Scan for the cell matching the given text and deliver its (x, y) coordinate at center. 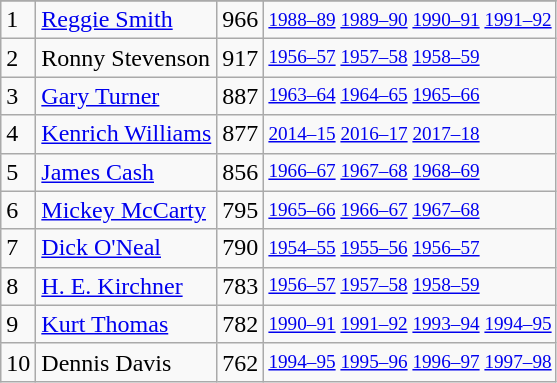
6 (18, 210)
782 (240, 324)
8 (18, 286)
856 (240, 172)
9 (18, 324)
4 (18, 134)
Kurt Thomas (126, 324)
1966–67 1967–68 1968–69 (410, 172)
1954–55 1955–56 1956–57 (410, 248)
1990–91 1991–92 1993–94 1994–95 (410, 324)
Dennis Davis (126, 362)
Kenrich Williams (126, 134)
917 (240, 58)
790 (240, 248)
1994–95 1995–96 1996–97 1997–98 (410, 362)
James Cash (126, 172)
Ronny Stevenson (126, 58)
2 (18, 58)
Mickey McCarty (126, 210)
3 (18, 96)
7 (18, 248)
10 (18, 362)
966 (240, 20)
1963–64 1964–65 1965–66 (410, 96)
H. E. Kirchner (126, 286)
5 (18, 172)
2014–15 2016–17 2017–18 (410, 134)
1988–89 1989–90 1990–91 1991–92 (410, 20)
762 (240, 362)
877 (240, 134)
Gary Turner (126, 96)
783 (240, 286)
887 (240, 96)
1965–66 1966–67 1967–68 (410, 210)
Dick O'Neal (126, 248)
1 (18, 20)
795 (240, 210)
Reggie Smith (126, 20)
